Return the (x, y) coordinate for the center point of the cell that contains the specified text.  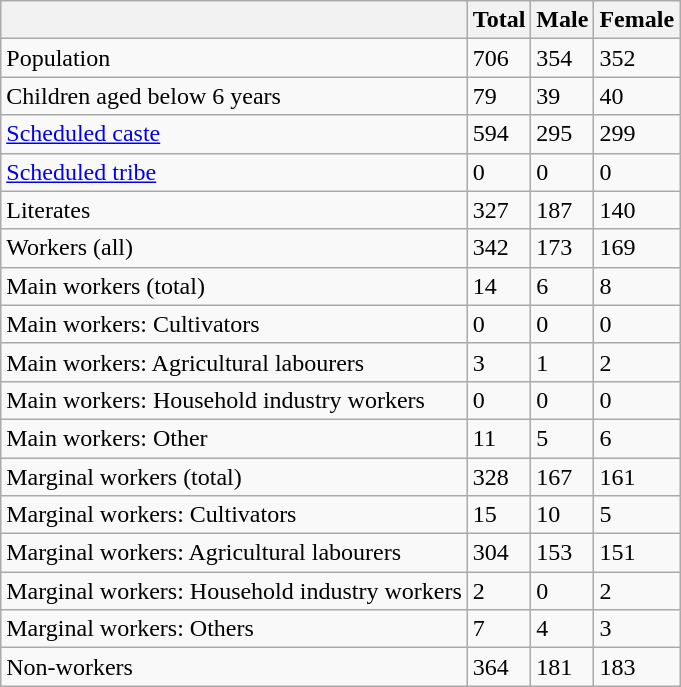
10 (562, 515)
39 (562, 96)
Marginal workers: Household industry workers (234, 591)
706 (499, 58)
Literates (234, 210)
Children aged below 6 years (234, 96)
79 (499, 96)
Workers (all) (234, 248)
169 (637, 248)
Main workers: Household industry workers (234, 400)
Marginal workers (total) (234, 477)
Marginal workers: Cultivators (234, 515)
Population (234, 58)
354 (562, 58)
11 (499, 438)
153 (562, 553)
181 (562, 667)
352 (637, 58)
Female (637, 20)
342 (499, 248)
299 (637, 134)
1 (562, 362)
151 (637, 553)
Total (499, 20)
304 (499, 553)
Main workers: Cultivators (234, 324)
15 (499, 515)
14 (499, 286)
Scheduled tribe (234, 172)
Male (562, 20)
173 (562, 248)
140 (637, 210)
183 (637, 667)
167 (562, 477)
187 (562, 210)
7 (499, 629)
4 (562, 629)
594 (499, 134)
Marginal workers: Others (234, 629)
Main workers: Other (234, 438)
40 (637, 96)
327 (499, 210)
Non-workers (234, 667)
364 (499, 667)
Scheduled caste (234, 134)
161 (637, 477)
328 (499, 477)
295 (562, 134)
Main workers (total) (234, 286)
Main workers: Agricultural labourers (234, 362)
Marginal workers: Agricultural labourers (234, 553)
8 (637, 286)
